Determine the [x, y] coordinate at the center of the cell enclosing the given text.  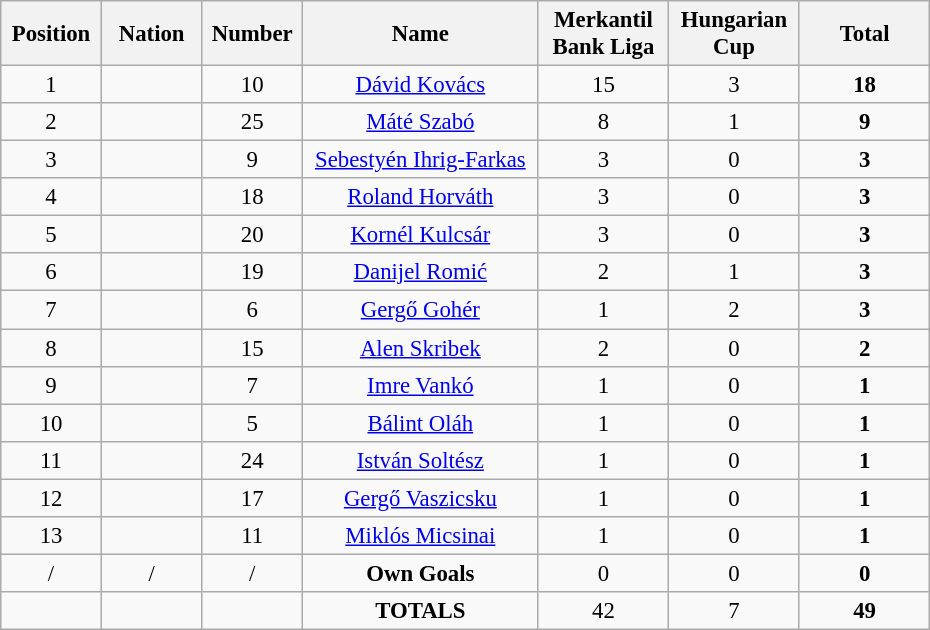
Total [864, 34]
Position [52, 34]
Miklós Micsinai [421, 536]
Nation [152, 34]
Máté Szabó [421, 122]
Dávid Kovács [421, 85]
Roland Horváth [421, 197]
Sebestyén Ihrig-Farkas [421, 160]
Number [252, 34]
Gergő Vaszicsku [421, 498]
TOTALS [421, 611]
20 [252, 235]
Danijel Romić [421, 273]
Gergő Gohér [421, 310]
4 [52, 197]
István Soltész [421, 460]
25 [252, 122]
42 [604, 611]
Bálint Oláh [421, 423]
24 [252, 460]
Alen Skribek [421, 348]
Name [421, 34]
Merkantil Bank Liga [604, 34]
12 [52, 498]
49 [864, 611]
Own Goals [421, 573]
13 [52, 536]
19 [252, 273]
Imre Vankó [421, 385]
Kornél Kulcsár [421, 235]
17 [252, 498]
Hungarian Cup [734, 34]
